Determine the (x, y) coordinate at the center of the cell enclosing the given text.  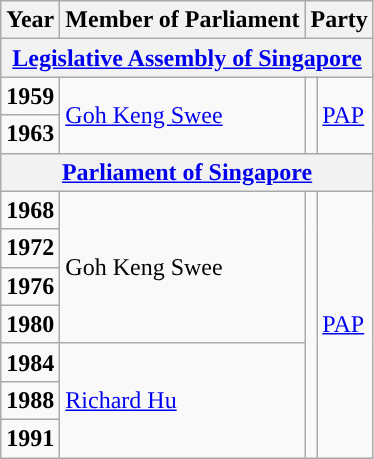
1991 (30, 438)
Richard Hu (182, 400)
Party (339, 20)
1988 (30, 400)
1963 (30, 134)
Member of Parliament (182, 20)
Year (30, 20)
1984 (30, 362)
1972 (30, 248)
1968 (30, 210)
1976 (30, 286)
Legislative Assembly of Singapore (188, 58)
1959 (30, 96)
Parliament of Singapore (188, 172)
1980 (30, 324)
